Determine the [x, y] coordinate at the center of the cell enclosing the given text.  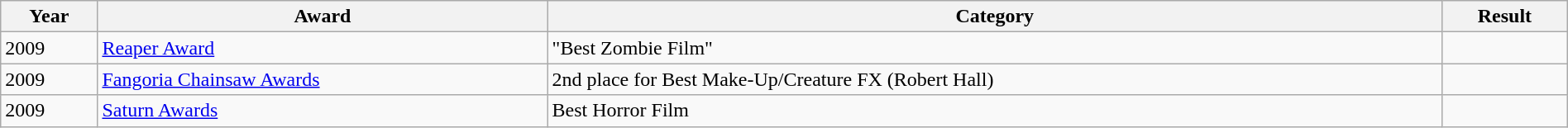
Award [323, 17]
Reaper Award [323, 48]
"Best Zombie Film" [995, 48]
Saturn Awards [323, 111]
Result [1505, 17]
Category [995, 17]
Year [50, 17]
2nd place for Best Make-Up/Creature FX (Robert Hall) [995, 79]
Fangoria Chainsaw Awards [323, 79]
Best Horror Film [995, 111]
